Determine the (X, Y) coordinate at the center of the cell enclosing the given text.  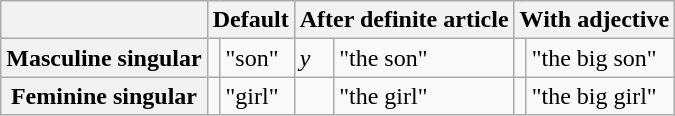
y (314, 58)
With adjective (594, 20)
"the son" (424, 58)
"the big son" (600, 58)
After definite article (404, 20)
"son" (257, 58)
Default (250, 20)
"girl" (257, 96)
"the big girl" (600, 96)
Masculine singular (104, 58)
"the girl" (424, 96)
Feminine singular (104, 96)
